For the text-containing cell, return its midpoint in [x, y] coordinate format. 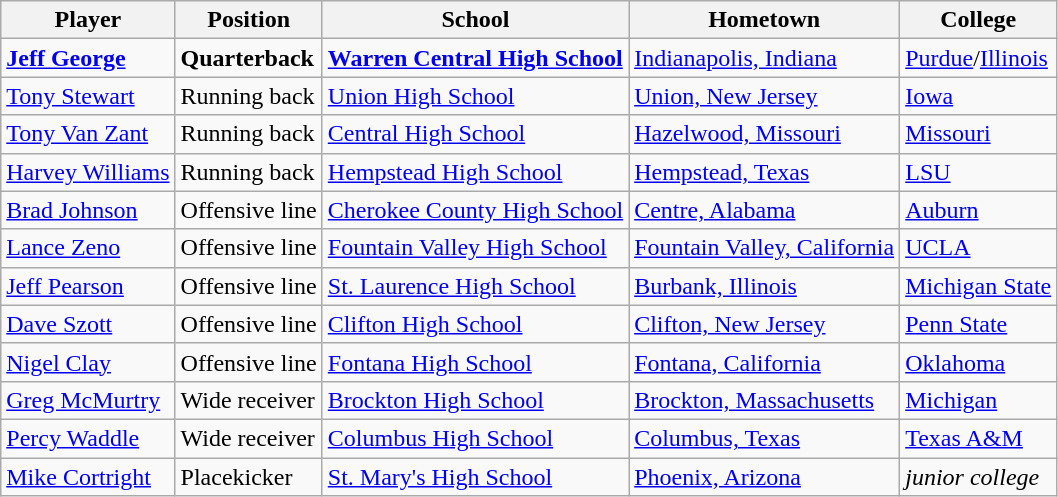
Tony Stewart [88, 96]
Auburn [978, 210]
St. Laurence High School [475, 286]
Central High School [475, 134]
LSU [978, 172]
Oklahoma [978, 362]
Missouri [978, 134]
Texas A&M [978, 438]
Iowa [978, 96]
Tony Van Zant [88, 134]
Phoenix, Arizona [764, 477]
St. Mary's High School [475, 477]
Cherokee County High School [475, 210]
Hempstead, Texas [764, 172]
Jeff George [88, 58]
Hometown [764, 20]
Fontana High School [475, 362]
Fountain Valley, California [764, 248]
Hazelwood, Missouri [764, 134]
Columbus High School [475, 438]
Greg McMurtry [88, 400]
Burbank, Illinois [764, 286]
Quarterback [248, 58]
Fontana, California [764, 362]
Brockton High School [475, 400]
junior college [978, 477]
Placekicker [248, 477]
Union High School [475, 96]
Lance Zeno [88, 248]
Michigan State [978, 286]
Clifton, New Jersey [764, 324]
Warren Central High School [475, 58]
Centre, Alabama [764, 210]
Jeff Pearson [88, 286]
Indianapolis, Indiana [764, 58]
Brockton, Massachusetts [764, 400]
Nigel Clay [88, 362]
Hempstead High School [475, 172]
Purdue/Illinois [978, 58]
Dave Szott [88, 324]
Harvey Williams [88, 172]
Union, New Jersey [764, 96]
College [978, 20]
Percy Waddle [88, 438]
Clifton High School [475, 324]
School [475, 20]
Position [248, 20]
Player [88, 20]
Columbus, Texas [764, 438]
Michigan [978, 400]
Brad Johnson [88, 210]
Penn State [978, 324]
Mike Cortright [88, 477]
Fountain Valley High School [475, 248]
UCLA [978, 248]
